From the cell containing the given text, extract its center point as [X, Y] coordinate. 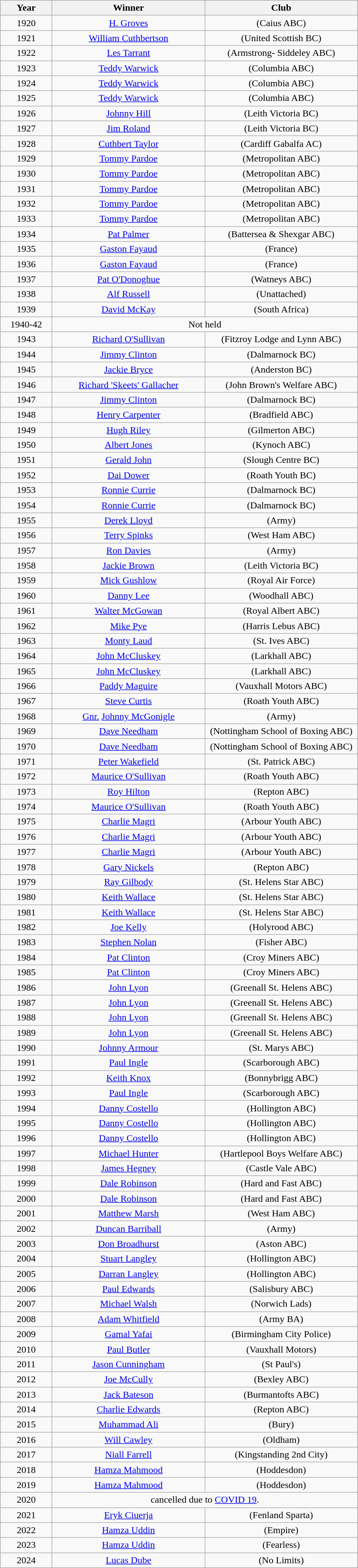
2006 [26, 1289]
Jason Cunningham [129, 1364]
Club [281, 8]
2013 [26, 1394]
(Bury) [281, 1425]
2016 [26, 1440]
1977 [26, 852]
Don Broadhurst [129, 1244]
1956 [26, 535]
(Fisher ABC) [281, 942]
1989 [26, 1033]
1994 [26, 1108]
(Holyrood ABC) [281, 927]
Keith Knox [129, 1078]
1947 [26, 400]
Lucas Dube [129, 1560]
(No Limits) [281, 1560]
1953 [26, 490]
(Unattached) [281, 294]
Johnny Armour [129, 1048]
1981 [26, 912]
1985 [26, 972]
(Aston ABC) [281, 1244]
(Fitzroy Lodge and Lynn ABC) [281, 339]
1991 [26, 1063]
Matthew Marsh [129, 1214]
Stephen Nolan [129, 942]
Jack Bateson [129, 1394]
1944 [26, 354]
1998 [26, 1168]
1926 [26, 113]
(Army BA) [281, 1319]
Adam Whitfield [129, 1319]
1934 [26, 234]
Paul Edwards [129, 1289]
(Caius ABC) [281, 23]
(Bonnybrigg ABC) [281, 1078]
Dai Dower [129, 475]
1982 [26, 927]
Stuart Langley [129, 1259]
Danny Lee [129, 596]
1930 [26, 173]
(St Paul's) [281, 1364]
2015 [26, 1425]
1964 [26, 656]
1952 [26, 475]
Not held [205, 324]
1957 [26, 550]
Darran Langley [129, 1274]
1943 [26, 339]
(Kingstanding 2nd City) [281, 1455]
Mick Gushlow [129, 580]
(Watneys ABC) [281, 279]
1920 [26, 23]
1968 [26, 716]
Jackie Bryce [129, 369]
1973 [26, 792]
cancelled due to COVID 19. [205, 1500]
(Vauxhall Motors) [281, 1349]
1945 [26, 369]
2024 [26, 1560]
1967 [26, 701]
1961 [26, 611]
1986 [26, 988]
H. Groves [129, 23]
Gerald John [129, 460]
1978 [26, 867]
(Roath Youth BC) [281, 475]
Jim Roland [129, 128]
Michael Hunter [129, 1153]
1996 [26, 1138]
(Oldham) [281, 1440]
1987 [26, 1003]
1990 [26, 1048]
1979 [26, 882]
1946 [26, 384]
Charlie Edwards [129, 1410]
2018 [26, 1470]
1969 [26, 731]
Mike Pye [129, 626]
1976 [26, 837]
1960 [26, 596]
1999 [26, 1184]
2021 [26, 1515]
(Armstrong- Siddeley ABC) [281, 53]
1932 [26, 204]
1954 [26, 505]
1963 [26, 641]
2005 [26, 1274]
1958 [26, 565]
1975 [26, 822]
(Woodhall ABC) [281, 596]
2007 [26, 1304]
Gamal Yafai [129, 1334]
Richard 'Skeets' Gallacher [129, 384]
2014 [26, 1410]
1936 [26, 264]
(John Brown's Welfare ABC) [281, 384]
(Royal Air Force) [281, 580]
1955 [26, 520]
2001 [26, 1214]
1938 [26, 294]
1923 [26, 68]
Paddy Maguire [129, 686]
1940-42 [26, 324]
Roy Hilton [129, 792]
(Harris Lebus ABC) [281, 626]
Year [26, 8]
Les Tarrant [129, 53]
(Bradfield ABC) [281, 415]
(Royal Albert ABC) [281, 611]
1965 [26, 671]
Steve Curtis [129, 701]
1984 [26, 957]
(Anderston BC) [281, 369]
2023 [26, 1545]
(United Scottish BC) [281, 38]
William Cuthbertson [129, 38]
1972 [26, 776]
Jackie Brown [129, 565]
Terry Spinks [129, 535]
1970 [26, 746]
1949 [26, 430]
Duncan Barriball [129, 1229]
Joe McCully [129, 1379]
Michael Walsh [129, 1304]
(Bexley ABC) [281, 1379]
Joe Kelly [129, 927]
Monty Laud [129, 641]
1921 [26, 38]
1974 [26, 807]
2004 [26, 1259]
(St. Marys ABC) [281, 1048]
1937 [26, 279]
(Birmingham City Police) [281, 1334]
1995 [26, 1123]
1951 [26, 460]
1971 [26, 761]
Derek Lloyd [129, 520]
Albert Jones [129, 445]
Niall Farrell [129, 1455]
(Kynoch ABC) [281, 445]
Peter Wakefield [129, 761]
Ron Davies [129, 550]
Alf Russell [129, 294]
1929 [26, 158]
2019 [26, 1485]
1988 [26, 1018]
Pat Palmer [129, 234]
Walter McGowan [129, 611]
Johnny Hill [129, 113]
Gary Nickels [129, 867]
(St. Ives ABC) [281, 641]
Hugh Riley [129, 430]
Will Cawley [129, 1440]
Winner [129, 8]
(Empire) [281, 1530]
(Fearless) [281, 1545]
1925 [26, 98]
2009 [26, 1334]
2011 [26, 1364]
2003 [26, 1244]
1924 [26, 83]
David McKay [129, 309]
(Slough Centre BC) [281, 460]
1922 [26, 53]
1980 [26, 897]
1928 [26, 143]
1959 [26, 580]
1962 [26, 626]
2012 [26, 1379]
Henry Carpenter [129, 415]
2017 [26, 1455]
(Norwich Lads) [281, 1304]
Pat O'Donoghue [129, 279]
(Fenland Sparta) [281, 1515]
(Cardiff Gabalfa AC) [281, 143]
2008 [26, 1319]
(Salisbury ABC) [281, 1289]
1927 [26, 128]
Richard O'Sullivan [129, 339]
Muhammad Ali [129, 1425]
2022 [26, 1530]
1992 [26, 1078]
Cuthbert Taylor [129, 143]
(Gilmerton ABC) [281, 430]
1993 [26, 1093]
Paul Butler [129, 1349]
1983 [26, 942]
1950 [26, 445]
1948 [26, 415]
(Hartlepool Boys Welfare ABC) [281, 1153]
Ray Gilbody [129, 882]
(Castle Vale ABC) [281, 1168]
(Burmantofts ABC) [281, 1394]
(South Africa) [281, 309]
2020 [26, 1500]
1939 [26, 309]
1933 [26, 219]
James Hegney [129, 1168]
Eryk Ciuerja [129, 1515]
(St. Patrick ABC) [281, 761]
1966 [26, 686]
1935 [26, 249]
2002 [26, 1229]
Gnr. Johnny McGonigle [129, 716]
1997 [26, 1153]
(Battersea & Shexgar ABC) [281, 234]
2000 [26, 1199]
2010 [26, 1349]
(Vauxhall Motors ABC) [281, 686]
1931 [26, 189]
